Find where the given text appears and provide that cell's center as [x, y] coordinate. 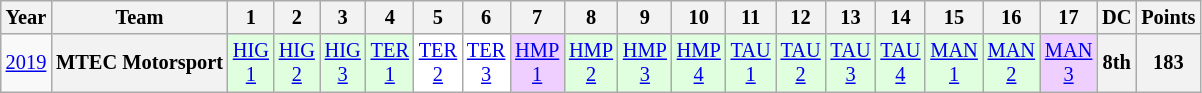
1 [251, 17]
TAU4 [900, 63]
15 [954, 17]
5 [438, 17]
2019 [26, 63]
HIG1 [251, 63]
3 [343, 17]
10 [699, 17]
6 [486, 17]
MAN1 [954, 63]
183 [1168, 63]
HIG3 [343, 63]
HIG2 [297, 63]
8th [1116, 63]
DC [1116, 17]
TAU3 [851, 63]
HMP4 [699, 63]
12 [801, 17]
TER3 [486, 63]
MTEC Motorsport [140, 63]
11 [751, 17]
16 [1012, 17]
8 [591, 17]
HMP1 [537, 63]
HMP2 [591, 63]
Team [140, 17]
MAN3 [1068, 63]
Year [26, 17]
2 [297, 17]
13 [851, 17]
17 [1068, 17]
4 [390, 17]
7 [537, 17]
HMP3 [645, 63]
9 [645, 17]
Points [1168, 17]
14 [900, 17]
TAU1 [751, 63]
TER1 [390, 63]
TAU2 [801, 63]
MAN2 [1012, 63]
TER2 [438, 63]
